Extract the (X, Y) coordinate from the center of the cell holding the provided text.  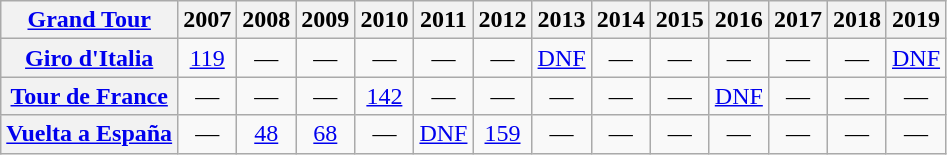
Grand Tour (90, 20)
68 (326, 134)
2018 (856, 20)
119 (208, 58)
2019 (916, 20)
2009 (326, 20)
159 (502, 134)
2012 (502, 20)
2011 (444, 20)
Giro d'Italia (90, 58)
Tour de France (90, 96)
48 (266, 134)
142 (384, 96)
2014 (620, 20)
2008 (266, 20)
2015 (680, 20)
2010 (384, 20)
2017 (798, 20)
2007 (208, 20)
2016 (738, 20)
Vuelta a España (90, 134)
2013 (562, 20)
